Find where the given text appears and provide that cell's center as (x, y) coordinate. 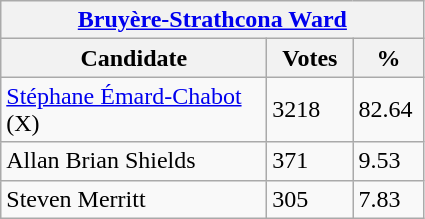
305 (310, 199)
3218 (310, 110)
371 (310, 161)
7.83 (388, 199)
Steven Merritt (134, 199)
Allan Brian Shields (134, 161)
9.53 (388, 161)
82.64 (388, 110)
Votes (310, 58)
Candidate (134, 58)
% (388, 58)
Stéphane Émard-Chabot (X) (134, 110)
Bruyère-Strathcona Ward (212, 20)
